For the text-containing cell, return its midpoint in (x, y) coordinate format. 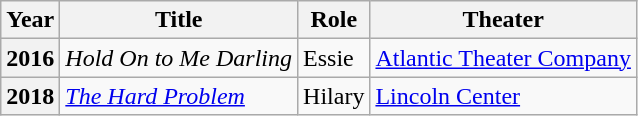
Hilary (334, 96)
2016 (30, 58)
Essie (334, 58)
2018 (30, 96)
Atlantic Theater Company (504, 58)
Hold On to Me Darling (179, 58)
Title (179, 20)
Lincoln Center (504, 96)
Year (30, 20)
The Hard Problem (179, 96)
Role (334, 20)
Theater (504, 20)
